Capture the cell that displays the provided text and extract its (X, Y) central coordinate. 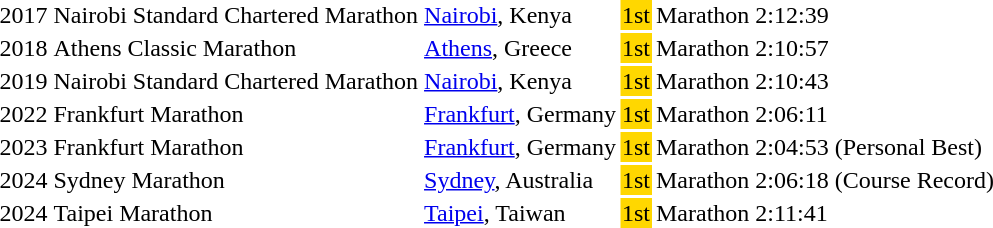
Sydney, Australia (520, 180)
Sydney Marathon (236, 180)
Athens, Greece (520, 48)
Taipei Marathon (236, 213)
Athens Classic Marathon (236, 48)
Taipei, Taiwan (520, 213)
